Output the (x, y) coordinate of the center of the cell containing the given text.  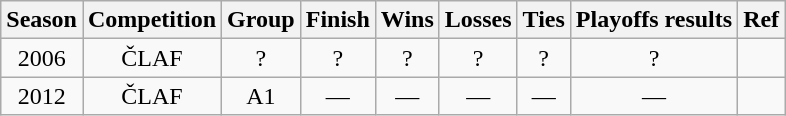
Group (262, 20)
A1 (262, 96)
Season (42, 20)
Competition (152, 20)
Finish (338, 20)
Ties (544, 20)
Playoffs results (654, 20)
Ref (762, 20)
2006 (42, 58)
Wins (407, 20)
Losses (478, 20)
2012 (42, 96)
